Determine the [X, Y] coordinate at the center of the cell enclosing the given text.  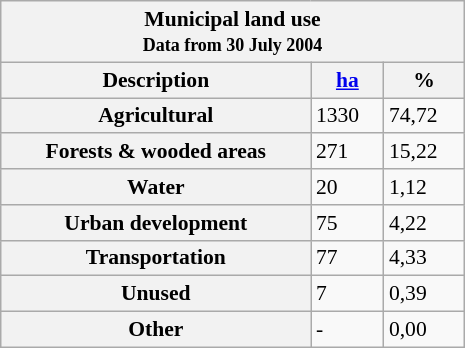
75 [348, 222]
Agricultural [156, 116]
4,22 [424, 222]
% [424, 80]
Transportation [156, 258]
Description [156, 80]
77 [348, 258]
20 [348, 187]
Municipal land useData from 30 July 2004 [233, 32]
Forests & wooded areas [156, 151]
15,22 [424, 151]
ha [348, 80]
Other [156, 329]
- [348, 329]
1,12 [424, 187]
4,33 [424, 258]
271 [348, 151]
Water [156, 187]
Unused [156, 294]
7 [348, 294]
74,72 [424, 116]
1330 [348, 116]
0,00 [424, 329]
Urban development [156, 222]
0,39 [424, 294]
